Find where the given text appears and provide that cell's center as [x, y] coordinate. 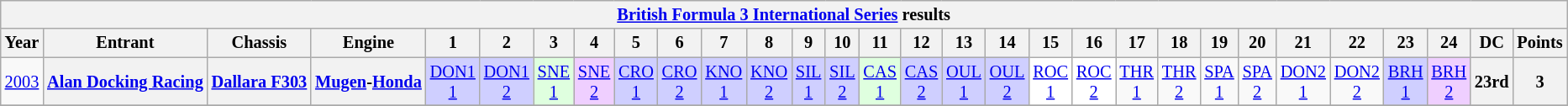
11 [879, 43]
Year [22, 43]
Points [1539, 43]
DON11 [453, 82]
DC [1492, 43]
SNE2 [594, 82]
ROC2 [1094, 82]
DON22 [1357, 82]
19 [1218, 43]
OUL2 [1008, 82]
ROC1 [1050, 82]
4 [594, 43]
7 [723, 43]
CRO2 [680, 82]
20 [1257, 43]
CAS2 [921, 82]
24 [1449, 43]
CRO1 [636, 82]
17 [1137, 43]
KNO1 [723, 82]
2003 [22, 82]
CAS1 [879, 82]
10 [842, 43]
Mugen-Honda [368, 82]
British Formula 3 International Series results [784, 14]
5 [636, 43]
SIL2 [842, 82]
Alan Docking Racing [124, 82]
15 [1050, 43]
22 [1357, 43]
16 [1094, 43]
9 [808, 43]
14 [1008, 43]
SPA1 [1218, 82]
BRH1 [1406, 82]
23 [1406, 43]
18 [1179, 43]
21 [1303, 43]
THR2 [1179, 82]
DON12 [507, 82]
1 [453, 43]
SPA2 [1257, 82]
Chassis [259, 43]
6 [680, 43]
SNE1 [554, 82]
THR1 [1137, 82]
OUL1 [964, 82]
Dallara F303 [259, 82]
Engine [368, 43]
2 [507, 43]
12 [921, 43]
SIL1 [808, 82]
8 [769, 43]
13 [964, 43]
DON21 [1303, 82]
Entrant [124, 43]
BRH2 [1449, 82]
KNO2 [769, 82]
23rd [1492, 82]
